From the cell containing the given text, extract its center point as [X, Y] coordinate. 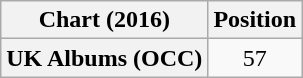
UK Albums (OCC) [104, 58]
57 [255, 58]
Chart (2016) [104, 20]
Position [255, 20]
